Capture the cell that displays the provided text and extract its (x, y) central coordinate. 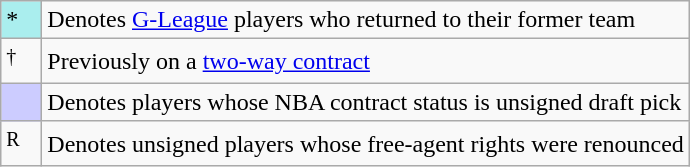
Previously on a two-way contract (366, 62)
Denotes unsigned players whose free-agent rights were renounced (366, 144)
† (22, 62)
* (22, 20)
R (22, 144)
Denotes G-League players who returned to their former team (366, 20)
Denotes players whose NBA contract status is unsigned draft pick (366, 102)
